Return [X, Y] of the center of cell containing provided text 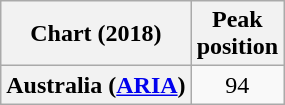
Chart (2018) [96, 34]
Peakposition [237, 34]
94 [237, 85]
Australia (ARIA) [96, 85]
